Detect which cell encompasses the target text, then output its (x, y) center coordinate. 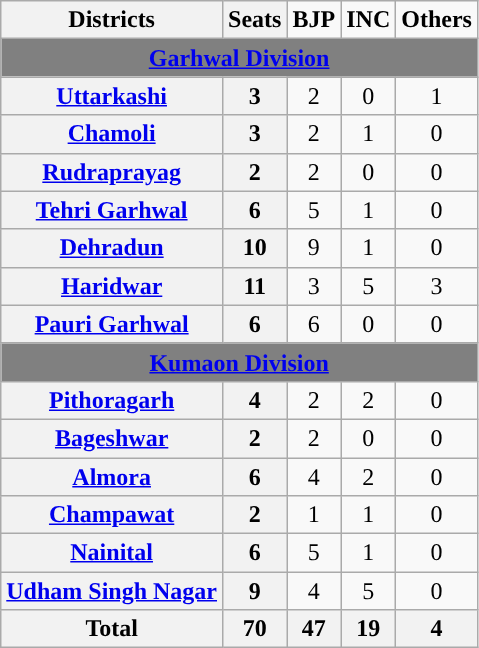
Uttarkashi (112, 96)
Champawat (112, 515)
Nainital (112, 553)
Dehradun (112, 248)
Pauri Garhwal (112, 324)
INC (368, 20)
Seats (255, 20)
19 (368, 629)
Kumaon Division (240, 362)
Garhwal Division (240, 58)
Rudraprayag (112, 172)
Pithoragarh (112, 400)
Districts (112, 20)
47 (314, 629)
Bageshwar (112, 438)
Haridwar (112, 286)
Others (437, 20)
70 (255, 629)
10 (255, 248)
Udham Singh Nagar (112, 591)
BJP (314, 20)
11 (255, 286)
Tehri Garhwal (112, 210)
Total (112, 629)
Chamoli (112, 134)
Almora (112, 477)
